Output the [x, y] coordinate of the center of the cell containing the given text.  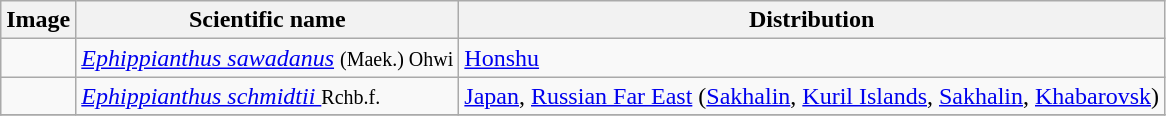
Honshu [812, 58]
Ephippianthus schmidtii Rchb.f. [268, 96]
Scientific name [268, 20]
Ephippianthus sawadanus (Maek.) Ohwi [268, 58]
Image [38, 20]
Japan, Russian Far East (Sakhalin, Kuril Islands, Sakhalin, Khabarovsk) [812, 96]
Distribution [812, 20]
